Output the [x, y] coordinate of the center of the cell containing the given text.  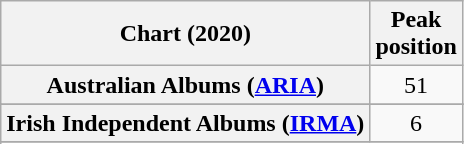
Peakposition [416, 34]
Irish Independent Albums (IRMA) [186, 123]
6 [416, 123]
51 [416, 85]
Chart (2020) [186, 34]
Australian Albums (ARIA) [186, 85]
